Detect which cell encompasses the target text, then output its (X, Y) center coordinate. 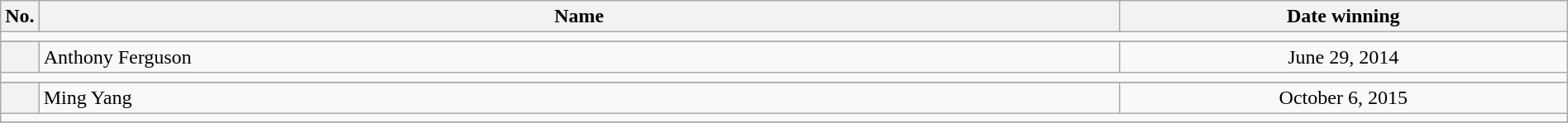
Date winning (1343, 17)
No. (20, 17)
June 29, 2014 (1343, 57)
Name (579, 17)
Ming Yang (579, 97)
October 6, 2015 (1343, 97)
Anthony Ferguson (579, 57)
